For the text-containing cell, return its midpoint in (X, Y) coordinate format. 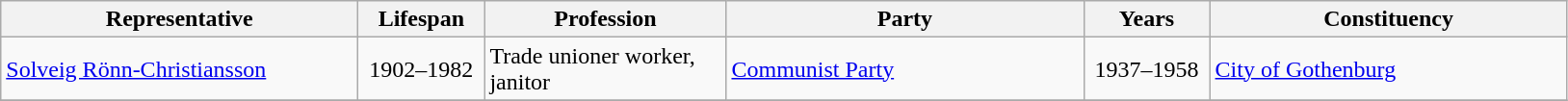
Trade unioner worker, janitor (605, 69)
City of Gothenburg (1389, 69)
Solveig Rönn-Christiansson (179, 69)
Communist Party (905, 69)
Representative (179, 19)
Constituency (1389, 19)
Profession (605, 19)
Lifespan (422, 19)
Party (905, 19)
Years (1146, 19)
1902–1982 (422, 69)
1937–1958 (1146, 69)
